For the text-containing cell, return its midpoint in (x, y) coordinate format. 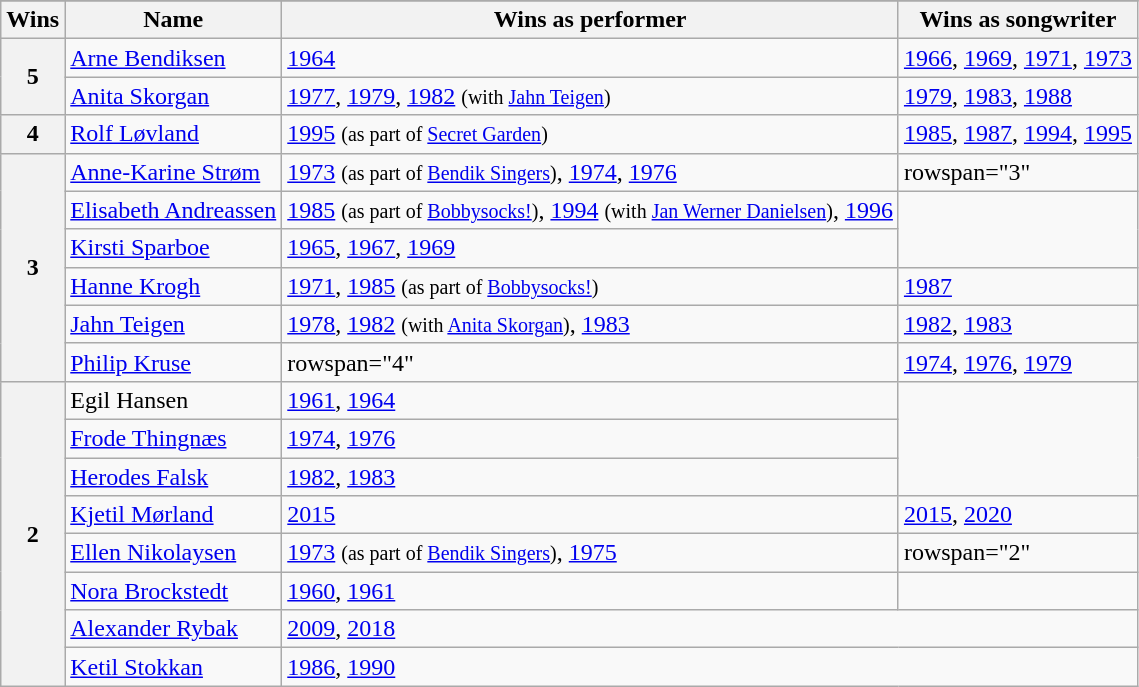
1960, 1961 (590, 591)
2009, 2018 (710, 629)
1979, 1983, 1988 (1018, 96)
1995 (as part of Secret Garden) (590, 134)
2015 (590, 515)
1985 (as part of Bobbysocks!), 1994 (with Jan Werner Danielsen), 1996 (590, 210)
Elisabeth Andreassen (174, 210)
1974, 1976 (590, 438)
1966, 1969, 1971, 1973 (1018, 58)
rowspan="2" (1018, 553)
1961, 1964 (590, 400)
5 (33, 77)
Jahn Teigen (174, 324)
1964 (590, 58)
Wins (33, 20)
1973 (as part of Bendik Singers), 1974, 1976 (590, 172)
2015, 2020 (1018, 515)
2 (33, 533)
Wins as songwriter (1018, 20)
Nora Brockstedt (174, 591)
Egil Hansen (174, 400)
1985, 1987, 1994, 1995 (1018, 134)
1965, 1967, 1969 (590, 248)
Arne Bendiksen (174, 58)
Philip Kruse (174, 362)
Frode Thingnæs (174, 438)
1977, 1979, 1982 (with Jahn Teigen) (590, 96)
1978, 1982 (with Anita Skorgan), 1983 (590, 324)
rowspan="4" (590, 362)
Anita Skorgan (174, 96)
Wins as performer (590, 20)
Ellen Nikolaysen (174, 553)
Kjetil Mørland (174, 515)
3 (33, 267)
Hanne Krogh (174, 286)
Anne-Karine Strøm (174, 172)
Rolf Løvland (174, 134)
Alexander Rybak (174, 629)
1973 (as part of Bendik Singers), 1975 (590, 553)
4 (33, 134)
1974, 1976, 1979 (1018, 362)
Ketil Stokkan (174, 667)
1986, 1990 (710, 667)
1971, 1985 (as part of Bobbysocks!) (590, 286)
rowspan="3" (1018, 172)
Name (174, 20)
1987 (1018, 286)
Kirsti Sparboe (174, 248)
Herodes Falsk (174, 477)
